Determine the [x, y] coordinate at the center of the cell enclosing the given text.  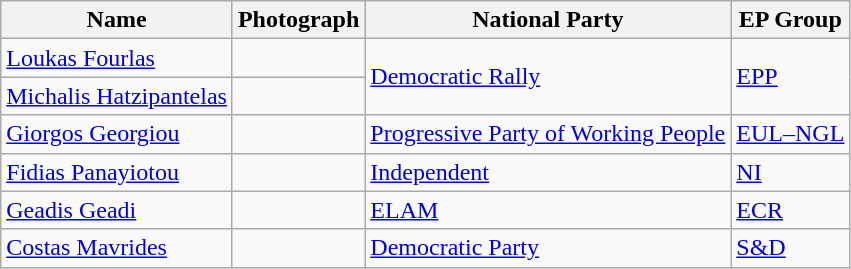
Loukas Fourlas [117, 58]
Name [117, 20]
EUL–NGL [790, 134]
Independent [548, 172]
S&D [790, 248]
Costas Mavrides [117, 248]
Geadis Geadi [117, 210]
Progressive Party of Working People [548, 134]
Giorgos Georgiou [117, 134]
EPP [790, 77]
Photograph [298, 20]
NI [790, 172]
Democratic Rally [548, 77]
EP Group [790, 20]
Fidias Panayiotou [117, 172]
ELAM [548, 210]
Democratic Party [548, 248]
ECR [790, 210]
National Party [548, 20]
Michalis Hatzipantelas [117, 96]
